For the text-containing cell, return its midpoint in (X, Y) coordinate format. 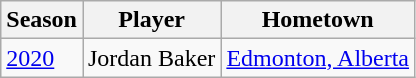
Jordan Baker (151, 58)
2020 (42, 58)
Player (151, 20)
Season (42, 20)
Hometown (318, 20)
Edmonton, Alberta (318, 58)
